Locate the cell with the specified text and output its [x, y] center coordinate. 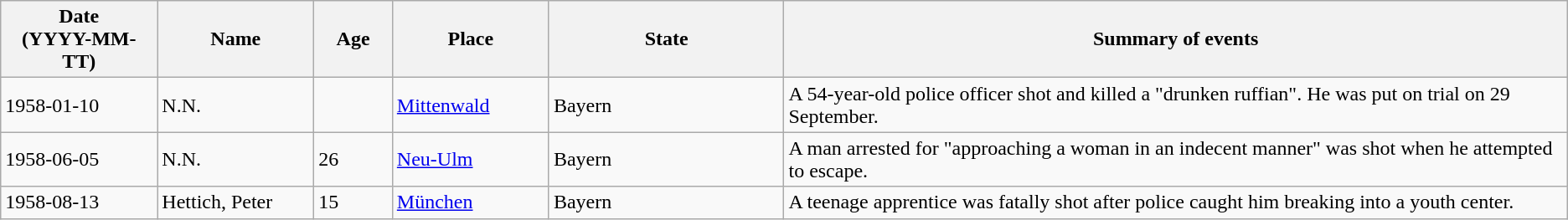
München [471, 202]
Date(YYYY-MM-TT) [79, 39]
State [667, 39]
15 [353, 202]
Place [471, 39]
A teenage apprentice was fatally shot after police caught him breaking into a youth center. [1176, 202]
Summary of events [1176, 39]
Age [353, 39]
1958-06-05 [79, 159]
26 [353, 159]
1958-01-10 [79, 105]
Neu-Ulm [471, 159]
1958-08-13 [79, 202]
Hettich, Peter [236, 202]
Mittenwald [471, 105]
A 54-year-old police officer shot and killed a "drunken ruffian". He was put on trial on 29 September. [1176, 105]
A man arrested for "approaching a woman in an indecent manner" was shot when he attempted to escape. [1176, 159]
Name [236, 39]
